Determine the (x, y) coordinate at the center of the cell enclosing the given text.  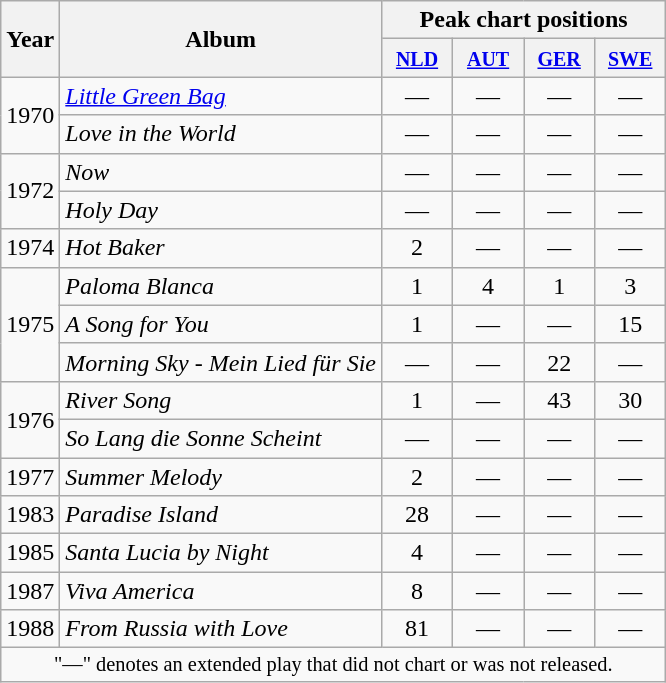
1987 (30, 591)
1985 (30, 553)
8 (416, 591)
1970 (30, 115)
30 (630, 400)
Viva America (221, 591)
1988 (30, 629)
1975 (30, 324)
43 (560, 400)
AUT (488, 58)
So Lang die Sonne Scheint (221, 438)
Now (221, 172)
1976 (30, 419)
River Song (221, 400)
From Russia with Love (221, 629)
Hot Baker (221, 248)
Album (221, 39)
Year (30, 39)
15 (630, 324)
1977 (30, 477)
1983 (30, 515)
Peak chart positions (523, 20)
GER (560, 58)
1974 (30, 248)
Paloma Blanca (221, 286)
22 (560, 362)
Little Green Bag (221, 96)
SWE (630, 58)
Paradise Island (221, 515)
Love in the World (221, 134)
Morning Sky - Mein Lied für Sie (221, 362)
81 (416, 629)
"—" denotes an extended play that did not chart or was not released. (334, 665)
3 (630, 286)
A Song for You (221, 324)
1972 (30, 191)
Summer Melody (221, 477)
28 (416, 515)
NLD (416, 58)
Holy Day (221, 210)
Santa Lucia by Night (221, 553)
